Detect which cell encompasses the target text, then output its (X, Y) center coordinate. 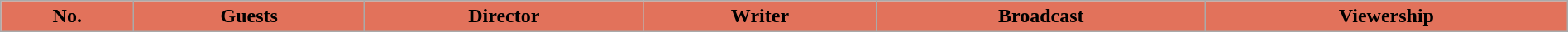
No. (68, 16)
Broadcast (1041, 16)
Guests (250, 16)
Director (504, 16)
Writer (760, 16)
Viewership (1387, 16)
